Identify which cell holds the provided text, then report its [x, y] central coordinate. 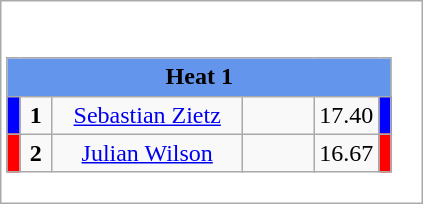
17.40 [346, 115]
Sebastian Zietz [148, 115]
1 [36, 115]
Heat 1 1 Sebastian Zietz 17.40 2 Julian Wilson 16.67 [212, 102]
16.67 [346, 153]
2 [36, 153]
Heat 1 [199, 77]
Julian Wilson [148, 153]
